Scan for the cell matching the given text and deliver its [X, Y] coordinate at center. 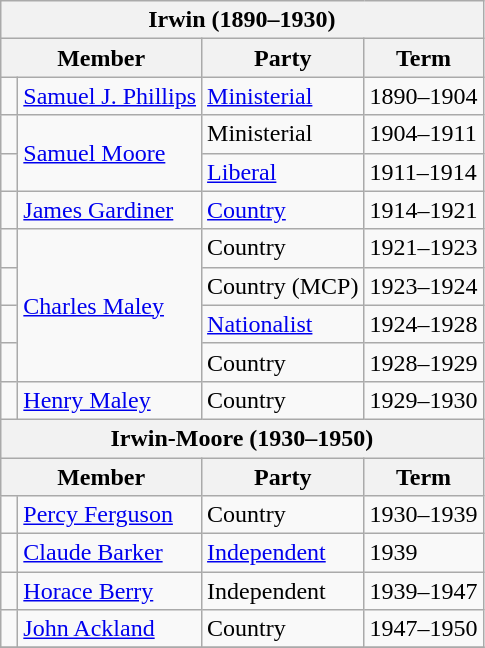
Percy Ferguson [110, 515]
1929–1930 [424, 400]
James Gardiner [110, 210]
Irwin (1890–1930) [242, 20]
John Ackland [110, 629]
1924–1928 [424, 324]
1923–1924 [424, 286]
1930–1939 [424, 515]
1904–1911 [424, 134]
1921–1923 [424, 248]
Samuel Moore [110, 153]
1914–1921 [424, 210]
Liberal [283, 172]
1911–1914 [424, 172]
Samuel J. Phillips [110, 96]
1890–1904 [424, 96]
1939–1947 [424, 591]
Country (MCP) [283, 286]
1939 [424, 553]
Irwin-Moore (1930–1950) [242, 438]
Horace Berry [110, 591]
1928–1929 [424, 362]
Charles Maley [110, 305]
1947–1950 [424, 629]
Claude Barker [110, 553]
Henry Maley [110, 400]
Nationalist [283, 324]
